Provide the (X, Y) coordinate of the cell's center where the given text is located.  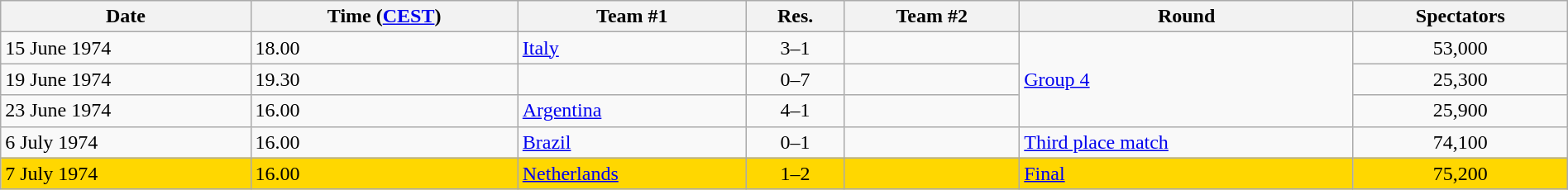
74,100 (1460, 142)
7 July 1974 (126, 173)
18.00 (384, 48)
3–1 (795, 48)
Res. (795, 17)
Brazil (632, 142)
25,900 (1460, 111)
19 June 1974 (126, 79)
75,200 (1460, 173)
Final (1187, 173)
Date (126, 17)
Spectators (1460, 17)
Italy (632, 48)
Netherlands (632, 173)
Group 4 (1187, 79)
Time (CEST) (384, 17)
25,300 (1460, 79)
Argentina (632, 111)
4–1 (795, 111)
6 July 1974 (126, 142)
19.30 (384, 79)
Team #2 (932, 17)
Round (1187, 17)
53,000 (1460, 48)
Team #1 (632, 17)
Third place match (1187, 142)
0–7 (795, 79)
0–1 (795, 142)
1–2 (795, 173)
23 June 1974 (126, 111)
15 June 1974 (126, 48)
